Return [X, Y] of the center of cell containing provided text 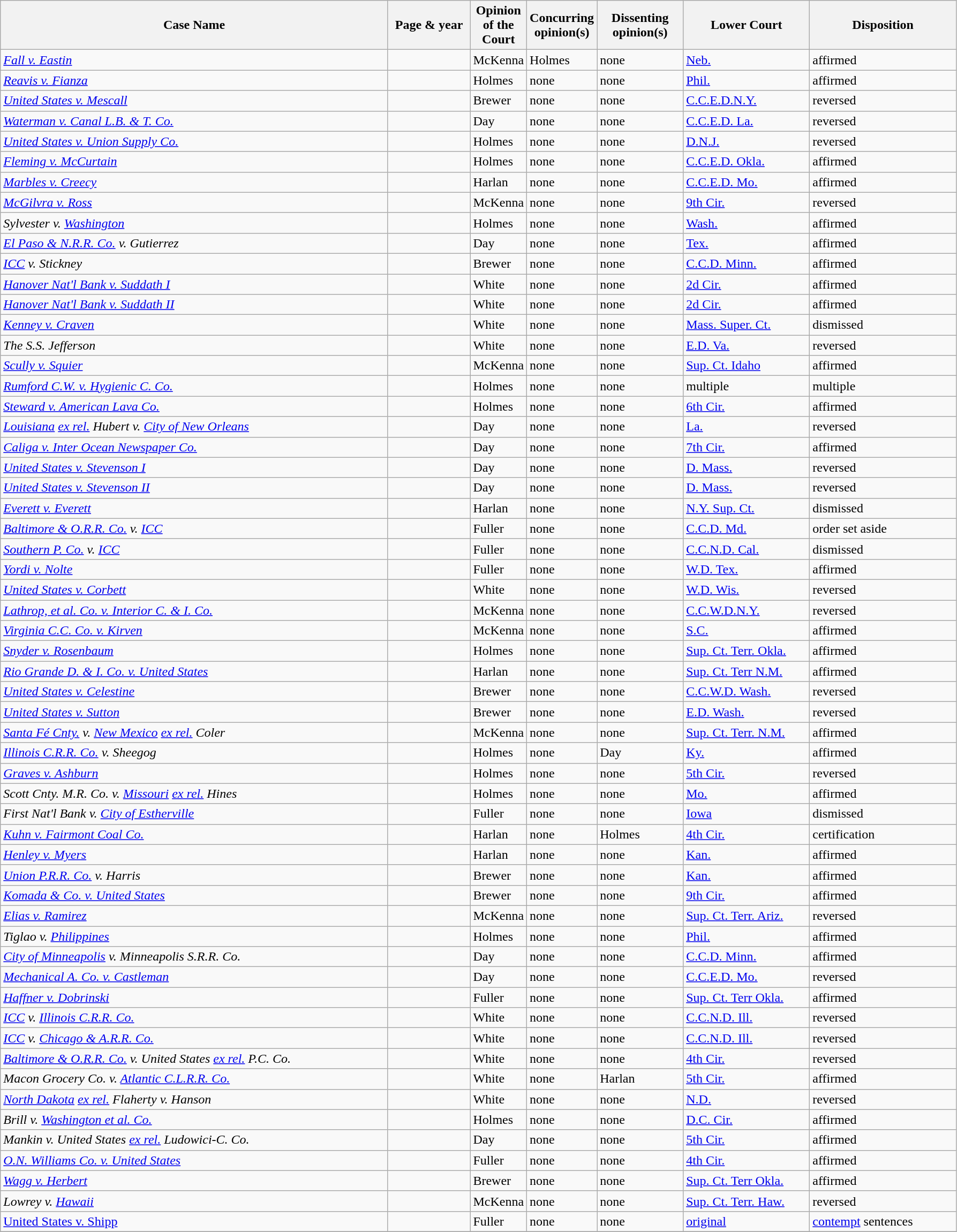
Lathrop, et al. Co. v. Interior C. & I. Co. [194, 610]
Santa Fé Cnty. v. New Mexico ex rel. Coler [194, 732]
Wagg v. Herbert [194, 1181]
Caliga v. Inter Ocean Newspaper Co. [194, 447]
Louisiana ex rel. Hubert v. City of New Orleans [194, 427]
United States v. Celestine [194, 692]
Illinois C.R.R. Co. v. Sheegog [194, 753]
N.Y. Sup. Ct. [747, 508]
Snyder v. Rosenbaum [194, 651]
Opinion of the Court [499, 25]
Reavis v. Fianza [194, 80]
Sup. Ct. Terr. Ariz. [747, 916]
Elias v. Ramirez [194, 916]
Yordi v. Nolte [194, 569]
La. [747, 427]
Southern P. Co. v. ICC [194, 549]
C.C.E.D. Okla. [747, 162]
Sup. Ct. Terr N.M. [747, 671]
D.C. Cir. [747, 1120]
C.C.E.D.N.Y. [747, 101]
City of Minneapolis v. Minneapolis S.R.R. Co. [194, 957]
C.C.W.D. Wash. [747, 692]
El Paso & N.R.R. Co. v. Gutierrez [194, 243]
Dissenting opinion(s) [640, 25]
N.D. [747, 1099]
Mechanical A. Co. v. Castleman [194, 977]
United States v. Mescall [194, 101]
United States v. Sutton [194, 712]
United States v. Corbett [194, 589]
Neb. [747, 60]
O.N. Williams Co. v. United States [194, 1160]
7th Cir. [747, 447]
E.D. Va. [747, 345]
Baltimore & O.R.R. Co. v. United States ex rel. P.C. Co. [194, 1059]
Henley v. Myers [194, 855]
McGilvra v. Ross [194, 202]
Kenney v. Craven [194, 325]
United States v. Stevenson II [194, 488]
The S.S. Jefferson [194, 345]
C.C.D. Md. [747, 528]
United States v. Union Supply Co. [194, 141]
Everett v. Everett [194, 508]
certification [883, 834]
E.D. Wash. [747, 712]
Sup. Ct. Terr. Okla. [747, 651]
ICC v. Chicago & A.R.R. Co. [194, 1038]
order set aside [883, 528]
Graves v. Ashburn [194, 773]
Mankin v. United States ex rel. Ludowici-C. Co. [194, 1140]
Haffner v. Dobrinski [194, 997]
original [747, 1221]
Tiglao v. Philippines [194, 936]
Kuhn v. Fairmont Coal Co. [194, 834]
Sup. Ct. Terr. Haw. [747, 1201]
Marbles v. Creecy [194, 182]
Tex. [747, 243]
Sup. Ct. Terr. N.M. [747, 732]
W.D. Wis. [747, 589]
Mass. Super. Ct. [747, 325]
Ky. [747, 753]
Concurring opinion(s) [562, 25]
Rio Grande D. & I. Co. v. United States [194, 671]
Scully v. Squier [194, 366]
ICC v. Illinois C.R.R. Co. [194, 1018]
Wash. [747, 223]
ICC v. Stickney [194, 263]
C.C.E.D. La. [747, 121]
Lower Court [747, 25]
Page & year [429, 25]
Scott Cnty. M.R. Co. v. Missouri ex rel. Hines [194, 793]
6th Cir. [747, 406]
Baltimore & O.R.R. Co. v. ICC [194, 528]
D.N.J. [747, 141]
Lowrey v. Hawaii [194, 1201]
Hanover Nat'l Bank v. Suddath I [194, 284]
North Dakota ex rel. Flaherty v. Hanson [194, 1099]
Fleming v. McCurtain [194, 162]
Mo. [747, 793]
contempt sentences [883, 1221]
Sylvester v. Washington [194, 223]
Fall v. Eastin [194, 60]
S.C. [747, 631]
Sup. Ct. Idaho [747, 366]
Virginia C.C. Co. v. Kirven [194, 631]
Iowa [747, 814]
Union P.R.R. Co. v. Harris [194, 875]
United States v. Stevenson I [194, 467]
C.C.N.D. Cal. [747, 549]
C.C.W.D.N.Y. [747, 610]
First Nat'l Bank v. City of Estherville [194, 814]
Steward v. American Lava Co. [194, 406]
Macon Grocery Co. v. Atlantic C.L.R.R. Co. [194, 1079]
Waterman v. Canal L.B. & T. Co. [194, 121]
Komada & Co. v. United States [194, 895]
United States v. Shipp [194, 1221]
Rumford C.W. v. Hygienic C. Co. [194, 386]
W.D. Tex. [747, 569]
Brill v. Washington et al. Co. [194, 1120]
Hanover Nat'l Bank v. Suddath II [194, 305]
Case Name [194, 25]
Disposition [883, 25]
